Determine the (x, y) coordinate at the center of the cell enclosing the given text.  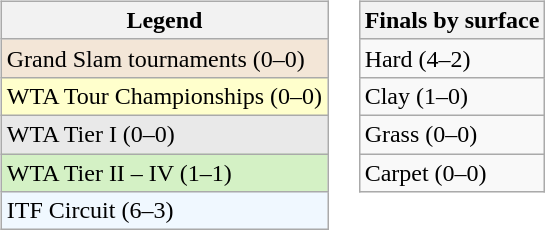
WTA Tier II – IV (1–1) (164, 173)
ITF Circuit (6–3) (164, 211)
Hard (4–2) (452, 58)
Carpet (0–0) (452, 173)
Clay (1–0) (452, 96)
Grand Slam tournaments (0–0) (164, 58)
WTA Tier I (0–0) (164, 134)
Legend (164, 20)
WTA Tour Championships (0–0) (164, 96)
Grass (0–0) (452, 134)
Finals by surface (452, 20)
